Pinpoint the cell where the given text exists, returning its [X, Y] midpoint coordinate. 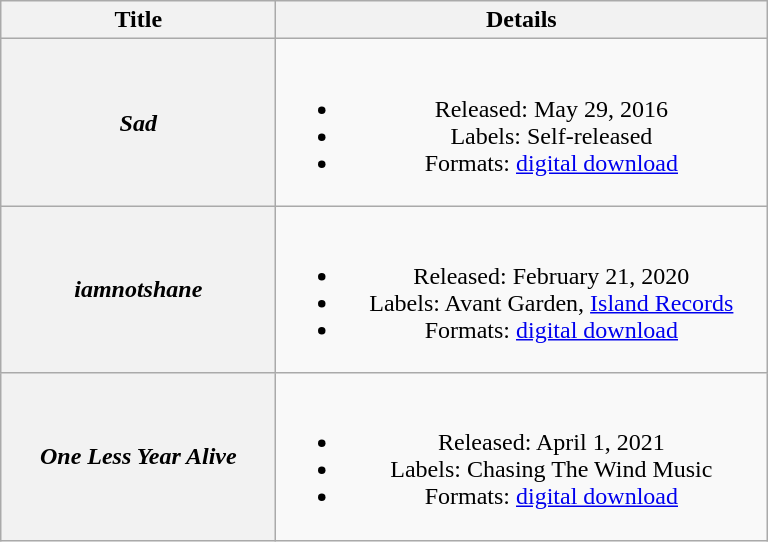
Title [138, 20]
Sad [138, 122]
Released: May 29, 2016Labels: Self-releasedFormats: digital download [522, 122]
iamnotshane [138, 290]
Details [522, 20]
Released: April 1, 2021Labels: Chasing The Wind MusicFormats: digital download [522, 456]
Released: February 21, 2020Labels: Avant Garden, Island RecordsFormats: digital download [522, 290]
One Less Year Alive [138, 456]
